Identify which cell holds the provided text, then report its [X, Y] central coordinate. 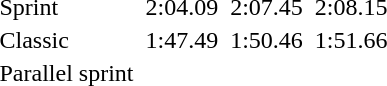
1:47.49 [182, 40]
1:50.46 [267, 40]
